From the cell containing the given text, extract its center point as (X, Y) coordinate. 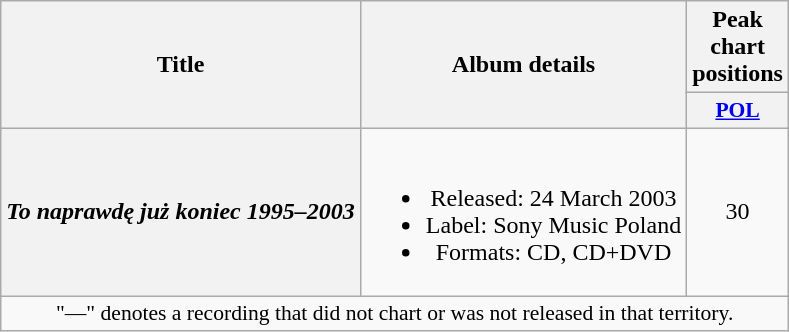
30 (738, 212)
Released: 24 March 2003Label: Sony Music PolandFormats: CD, CD+DVD (523, 212)
Album details (523, 65)
To naprawdę już koniec 1995–2003 (181, 212)
POL (738, 111)
Title (181, 65)
Peak chart positions (738, 47)
"—" denotes a recording that did not chart or was not released in that territory. (395, 314)
